Find where the given text appears and provide that cell's center as (X, Y) coordinate. 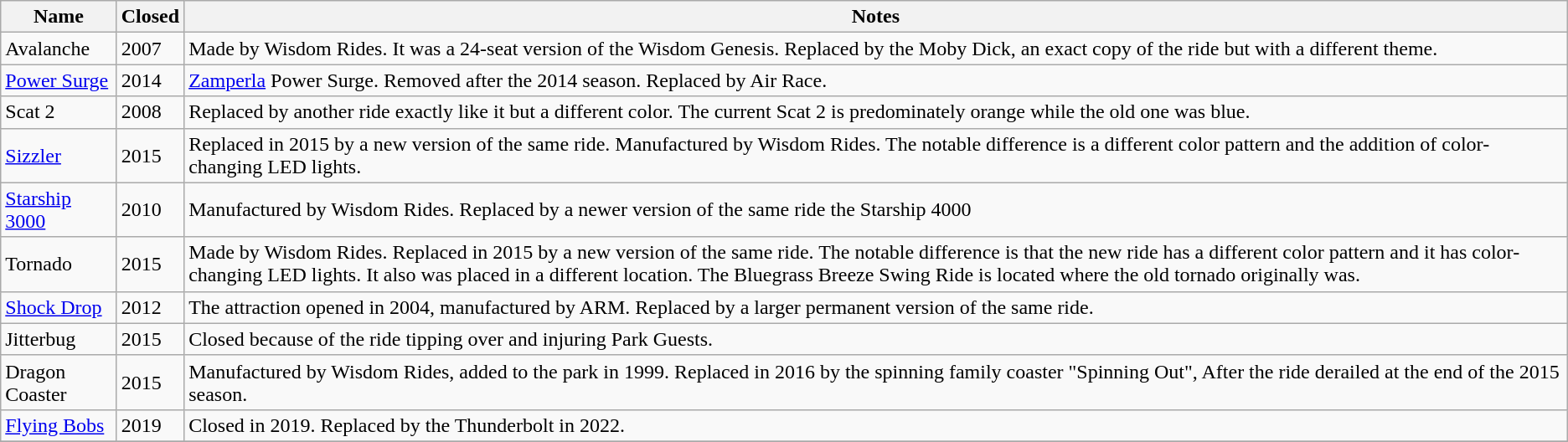
Manufactured by Wisdom Rides. Replaced by a newer version of the same ride the Starship 4000 (876, 209)
The attraction opened in 2004, manufactured by ARM. Replaced by a larger permanent version of the same ride. (876, 307)
Closed in 2019. Replaced by the Thunderbolt in 2022. (876, 425)
Starship 3000 (59, 209)
Flying Bobs (59, 425)
Notes (876, 17)
2007 (150, 49)
Replaced by another ride exactly like it but a different color. The current Scat 2 is predominately orange while the old one was blue. (876, 112)
Zamperla Power Surge. Removed after the 2014 season. Replaced by Air Race. (876, 80)
Closed (150, 17)
Shock Drop (59, 307)
2008 (150, 112)
2010 (150, 209)
Jitterbug (59, 339)
Tornado (59, 265)
2019 (150, 425)
Closed because of the ride tipping over and injuring Park Guests. (876, 339)
2012 (150, 307)
Sizzler (59, 156)
Scat 2 (59, 112)
Power Surge (59, 80)
2014 (150, 80)
Name (59, 17)
Dragon Coaster (59, 382)
Avalanche (59, 49)
